For the text-containing cell, return its midpoint in (X, Y) coordinate format. 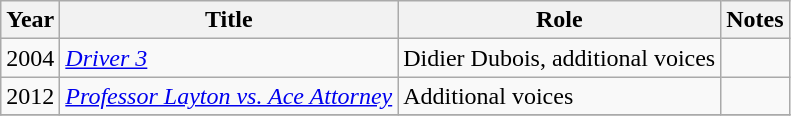
Title (229, 20)
Notes (755, 20)
Additional voices (560, 96)
Year (30, 20)
Professor Layton vs. Ace Attorney (229, 96)
Role (560, 20)
2004 (30, 58)
Driver 3 (229, 58)
Didier Dubois, additional voices (560, 58)
2012 (30, 96)
